Determine the [x, y] coordinate at the center of the cell enclosing the given text.  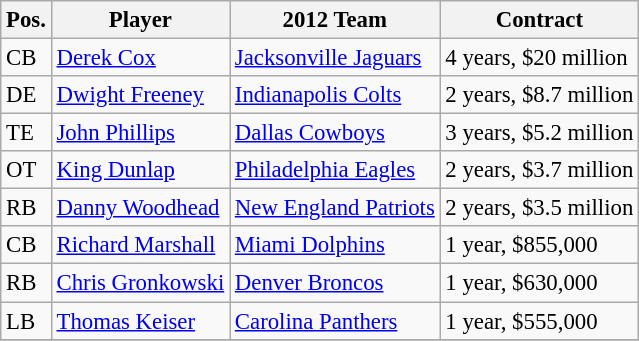
Contract [540, 20]
2 years, $8.7 million [540, 95]
1 year, $630,000 [540, 283]
Indianapolis Colts [336, 95]
John Phillips [140, 133]
4 years, $20 million [540, 58]
2012 Team [336, 20]
Derek Cox [140, 58]
Philadelphia Eagles [336, 170]
New England Patriots [336, 208]
TE [26, 133]
2 years, $3.7 million [540, 170]
Thomas Keiser [140, 321]
DE [26, 95]
Pos. [26, 20]
Danny Woodhead [140, 208]
Chris Gronkowski [140, 283]
Miami Dolphins [336, 245]
Dallas Cowboys [336, 133]
3 years, $5.2 million [540, 133]
Jacksonville Jaguars [336, 58]
Dwight Freeney [140, 95]
King Dunlap [140, 170]
2 years, $3.5 million [540, 208]
1 year, $855,000 [540, 245]
OT [26, 170]
Richard Marshall [140, 245]
Denver Broncos [336, 283]
1 year, $555,000 [540, 321]
Player [140, 20]
Carolina Panthers [336, 321]
LB [26, 321]
